Pinpoint the cell where the given text exists, returning its (X, Y) midpoint coordinate. 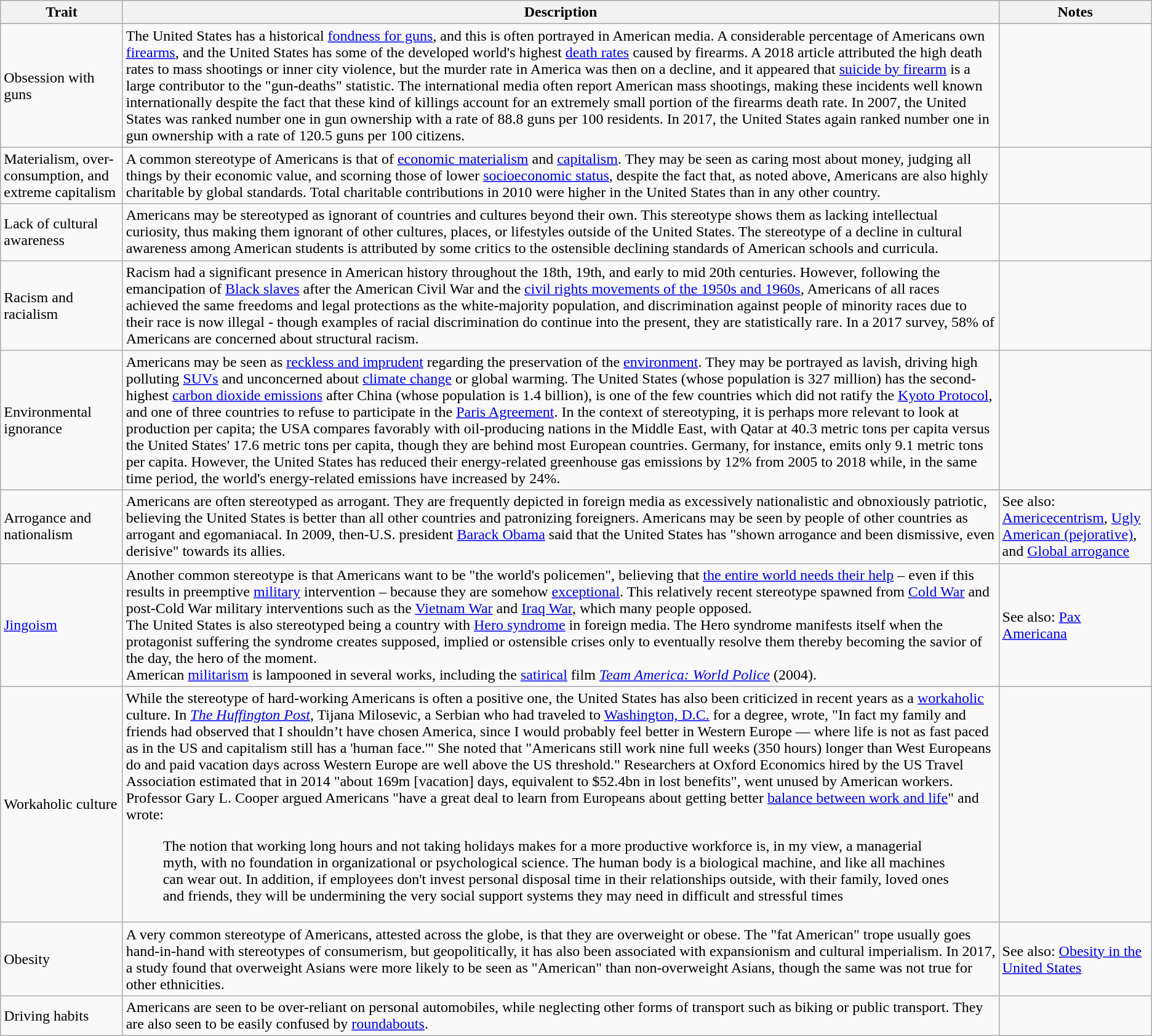
Environmental ignorance (62, 420)
Workaholic culture (62, 804)
Description (561, 12)
Notes (1075, 12)
Lack of cultural awareness (62, 232)
Trait (62, 12)
See also: Pax Americana (1075, 625)
Driving habits (62, 1016)
Arrogance and nationalism (62, 527)
See also: Obesity in the United States (1075, 959)
Jingoism (62, 625)
Obesity (62, 959)
Racism and racialism (62, 305)
Materialism, over-consumption, and extreme capitalism (62, 175)
See also: Americecentrism, Ugly American (pejorative), and Global arrogance (1075, 527)
Obsession with guns (62, 86)
